Scan for the cell matching the given text and deliver its [x, y] coordinate at center. 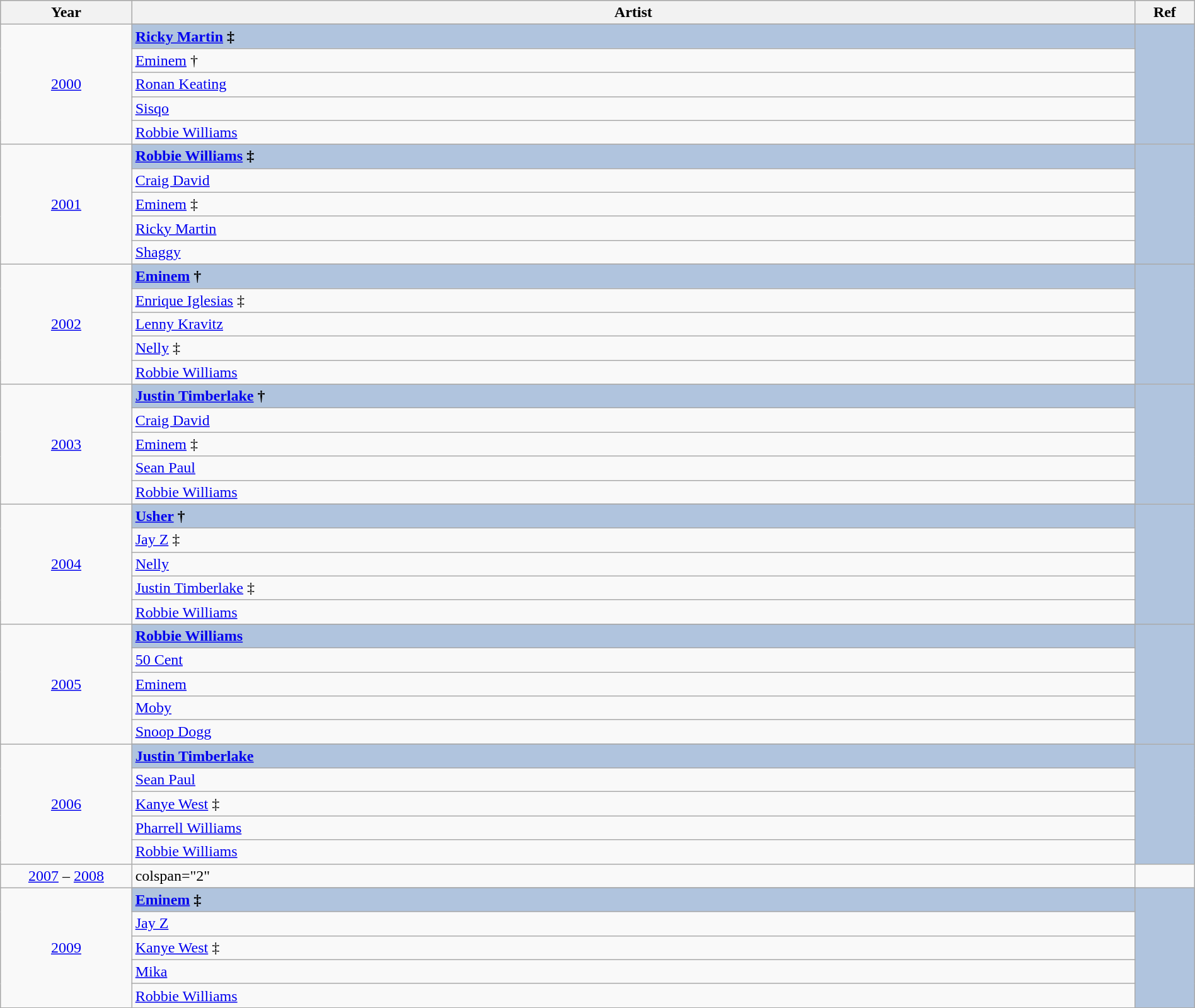
Ricky Martin [633, 228]
Nelly ‡ [633, 348]
Mika [633, 971]
2003 [66, 444]
2004 [66, 564]
2006 [66, 804]
2005 [66, 684]
2000 [66, 84]
Snoop Dogg [633, 732]
Usher † [633, 516]
Ronan Keating [633, 84]
Eminem [633, 684]
Justin Timberlake † [633, 396]
Shaggy [633, 252]
2002 [66, 324]
Ricky Martin ‡ [633, 37]
Enrique Iglesias ‡ [633, 301]
2009 [66, 948]
Nelly [633, 564]
Jay Z ‡ [633, 540]
2001 [66, 204]
50 Cent [633, 660]
Justin Timberlake ‡ [633, 588]
Year [66, 13]
Justin Timberlake [633, 756]
Artist [633, 13]
Moby [633, 708]
colspan="2" [633, 876]
Lenny Kravitz [633, 324]
Sisqo [633, 108]
Jay Z [633, 924]
Pharrell Williams [633, 828]
Ref [1165, 13]
Robbie Williams ‡ [633, 156]
2007 – 2008 [66, 876]
